Return the (x, y) coordinate for the center point of the cell that contains the specified text.  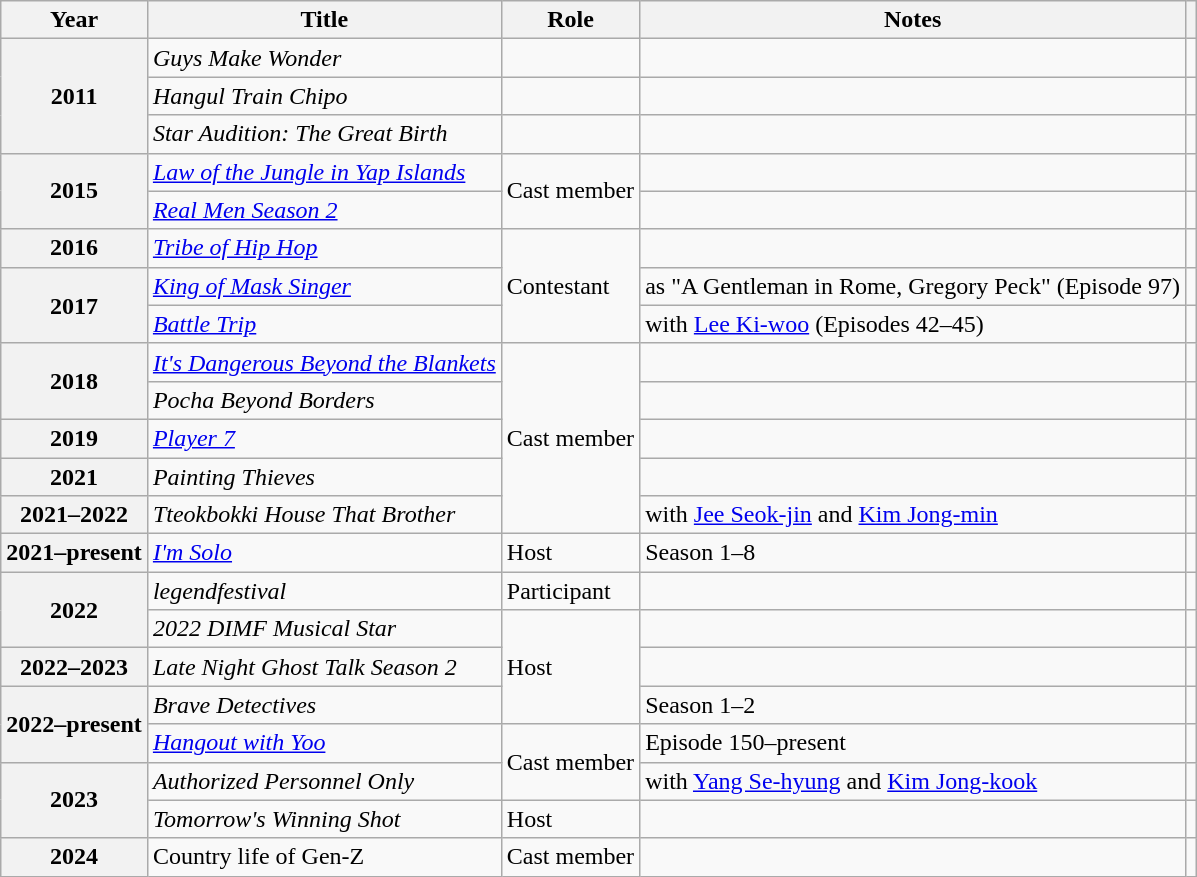
I'm Solo (324, 553)
2021 (74, 477)
2022–present (74, 724)
2022 DIMF Musical Star (324, 629)
Title (324, 20)
2021–present (74, 553)
It's Dangerous Beyond the Blankets (324, 362)
Late Night Ghost Talk Season 2 (324, 667)
2022 (74, 610)
2017 (74, 305)
Law of the Jungle in Yap Islands (324, 172)
Episode 150–present (913, 743)
2019 (74, 438)
Season 1–2 (913, 705)
Country life of Gen-Z (324, 857)
Hangul Train Chipo (324, 96)
King of Mask Singer (324, 286)
Season 1–8 (913, 553)
Guys Make Wonder (324, 58)
Brave Detectives (324, 705)
Hangout with Yoo (324, 743)
2015 (74, 191)
Tomorrow's Winning Shot (324, 819)
Year (74, 20)
Star Audition: The Great Birth (324, 134)
Role (570, 20)
2023 (74, 800)
as "A Gentleman in Rome, Gregory Peck" (Episode 97) (913, 286)
Tribe of Hip Hop (324, 248)
Pocha Beyond Borders (324, 400)
Player 7 (324, 438)
Notes (913, 20)
Participant (570, 591)
Real Men Season 2 (324, 210)
Battle Trip (324, 324)
with Yang Se-hyung and Kim Jong-kook (913, 781)
Painting Thieves (324, 477)
Authorized Personnel Only (324, 781)
legendfestival (324, 591)
2018 (74, 381)
with Jee Seok-jin and Kim Jong-min (913, 515)
2022–2023 (74, 667)
2021–2022 (74, 515)
with Lee Ki-woo (Episodes 42–45) (913, 324)
2024 (74, 857)
Contestant (570, 286)
2016 (74, 248)
Tteokbokki House That Brother (324, 515)
2011 (74, 96)
